Extract the [X, Y] coordinate from the center of the cell holding the provided text.  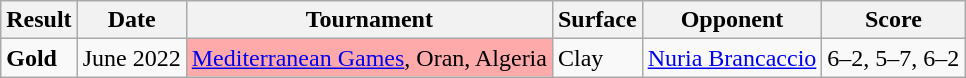
Result [39, 20]
Score [894, 20]
Clay [597, 58]
Mediterranean Games, Oran, Algeria [369, 58]
Date [132, 20]
6–2, 5–7, 6–2 [894, 58]
Tournament [369, 20]
June 2022 [132, 58]
Surface [597, 20]
Nuria Brancaccio [732, 58]
Opponent [732, 20]
Gold [39, 58]
